Return the [x, y] coordinate for the center point of the cell that contains the specified text.  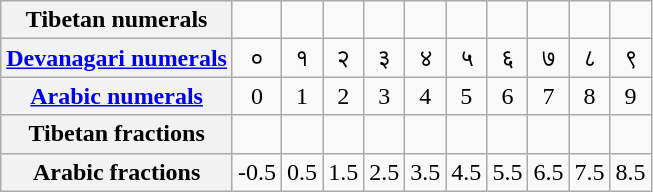
० [256, 58]
5.5 [508, 172]
2 [344, 96]
8 [590, 96]
९ [630, 58]
Arabic fractions [117, 172]
-0.5 [256, 172]
0.5 [302, 172]
६ [508, 58]
२ [344, 58]
9 [630, 96]
३ [384, 58]
7 [548, 96]
७ [548, 58]
4 [426, 96]
4.5 [466, 172]
Tibetan numerals [117, 20]
Devanagari numerals [117, 58]
6 [508, 96]
7.5 [590, 172]
Tibetan fractions [117, 134]
3 [384, 96]
1 [302, 96]
४ [426, 58]
8.5 [630, 172]
1.5 [344, 172]
५ [466, 58]
१ [302, 58]
6.5 [548, 172]
3.5 [426, 172]
0 [256, 96]
Arabic numerals [117, 96]
८ [590, 58]
2.5 [384, 172]
5 [466, 96]
